Search for the cell housing the specified text and yield its [x, y] center coordinate. 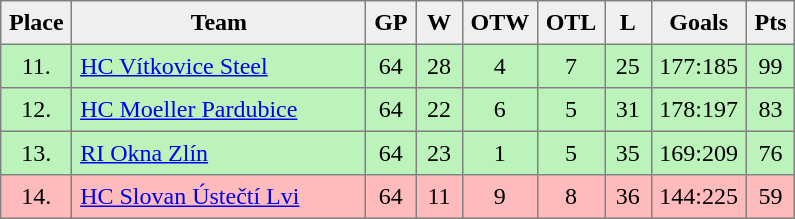
13. [36, 153]
11 [439, 197]
14. [36, 197]
169:209 [698, 153]
83 [770, 110]
Team [219, 23]
178:197 [698, 110]
35 [628, 153]
W [439, 23]
28 [439, 66]
22 [439, 110]
7 [570, 66]
4 [500, 66]
GP [391, 23]
1 [500, 153]
Pts [770, 23]
L [628, 23]
HC Slovan Ústečtí Lvi [219, 197]
12. [36, 110]
HC Vítkovice Steel [219, 66]
Place [36, 23]
36 [628, 197]
RI Okna Zlín [219, 153]
31 [628, 110]
76 [770, 153]
99 [770, 66]
59 [770, 197]
8 [570, 197]
144:225 [698, 197]
9 [500, 197]
177:185 [698, 66]
OTW [500, 23]
25 [628, 66]
Goals [698, 23]
OTL [570, 23]
HC Moeller Pardubice [219, 110]
6 [500, 110]
23 [439, 153]
11. [36, 66]
